Determine the (X, Y) coordinate at the center of the cell enclosing the given text.  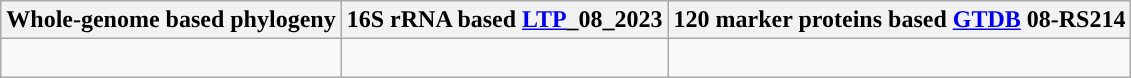
120 marker proteins based GTDB 08-RS214 (900, 20)
16S rRNA based LTP_08_2023 (504, 20)
Whole-genome based phylogeny (171, 20)
